Extract the (x, y) coordinate from the center of the cell holding the provided text.  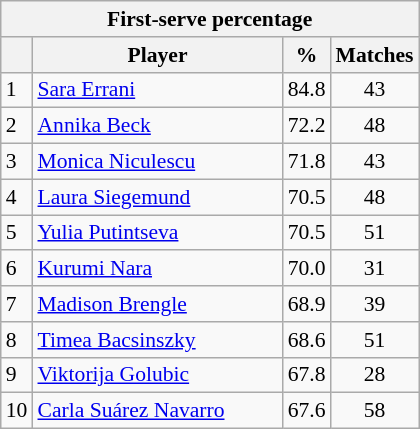
Player (157, 55)
67.6 (307, 411)
Viktorija Golubic (157, 375)
1 (17, 90)
10 (17, 411)
First-serve percentage (210, 19)
Sara Errani (157, 90)
3 (17, 162)
5 (17, 233)
39 (374, 304)
Yulia Putintseva (157, 233)
9 (17, 375)
71.8 (307, 162)
Laura Siegemund (157, 197)
6 (17, 269)
% (307, 55)
Kurumi Nara (157, 269)
Carla Suárez Navarro (157, 411)
84.8 (307, 90)
72.2 (307, 126)
68.6 (307, 340)
70.0 (307, 269)
67.8 (307, 375)
4 (17, 197)
68.9 (307, 304)
Madison Brengle (157, 304)
31 (374, 269)
Annika Beck (157, 126)
7 (17, 304)
Matches (374, 55)
28 (374, 375)
Timea Bacsinszky (157, 340)
8 (17, 340)
2 (17, 126)
Monica Niculescu (157, 162)
58 (374, 411)
